Capture the cell that displays the provided text and extract its [X, Y] central coordinate. 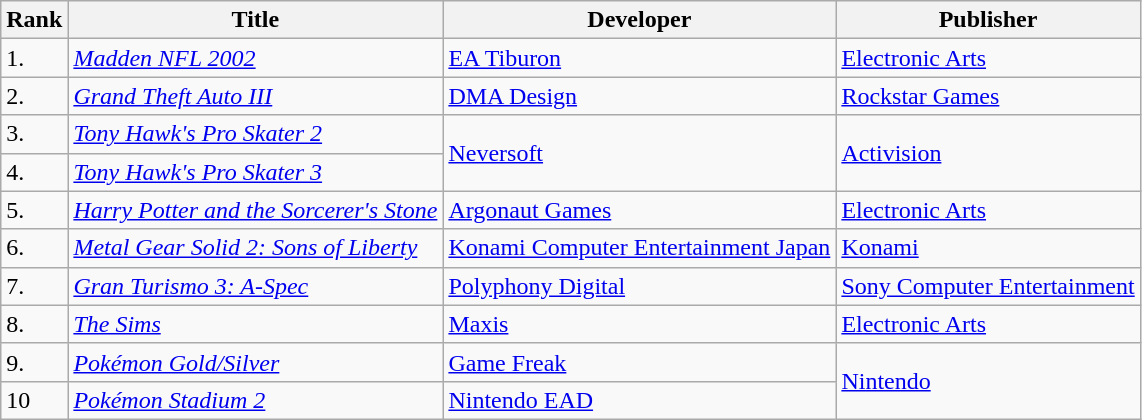
3. [34, 134]
5. [34, 210]
Konami [988, 248]
Gran Turismo 3: A-Spec [256, 286]
Pokémon Gold/Silver [256, 362]
Tony Hawk's Pro Skater 2 [256, 134]
Rank [34, 20]
2. [34, 96]
Activision [988, 153]
Argonaut Games [640, 210]
Pokémon Stadium 2 [256, 400]
Tony Hawk's Pro Skater 3 [256, 172]
7. [34, 286]
Nintendo EAD [640, 400]
DMA Design [640, 96]
Polyphony Digital [640, 286]
Game Freak [640, 362]
Sony Computer Entertainment [988, 286]
Metal Gear Solid 2: Sons of Liberty [256, 248]
Neversoft [640, 153]
10 [34, 400]
EA Tiburon [640, 58]
6. [34, 248]
1. [34, 58]
The Sims [256, 324]
Harry Potter and the Sorcerer's Stone [256, 210]
Publisher [988, 20]
Konami Computer Entertainment Japan [640, 248]
Developer [640, 20]
Title [256, 20]
Maxis [640, 324]
Grand Theft Auto III [256, 96]
Nintendo [988, 381]
4. [34, 172]
Rockstar Games [988, 96]
9. [34, 362]
Madden NFL 2002 [256, 58]
8. [34, 324]
